Find where the given text appears and provide that cell's center as [x, y] coordinate. 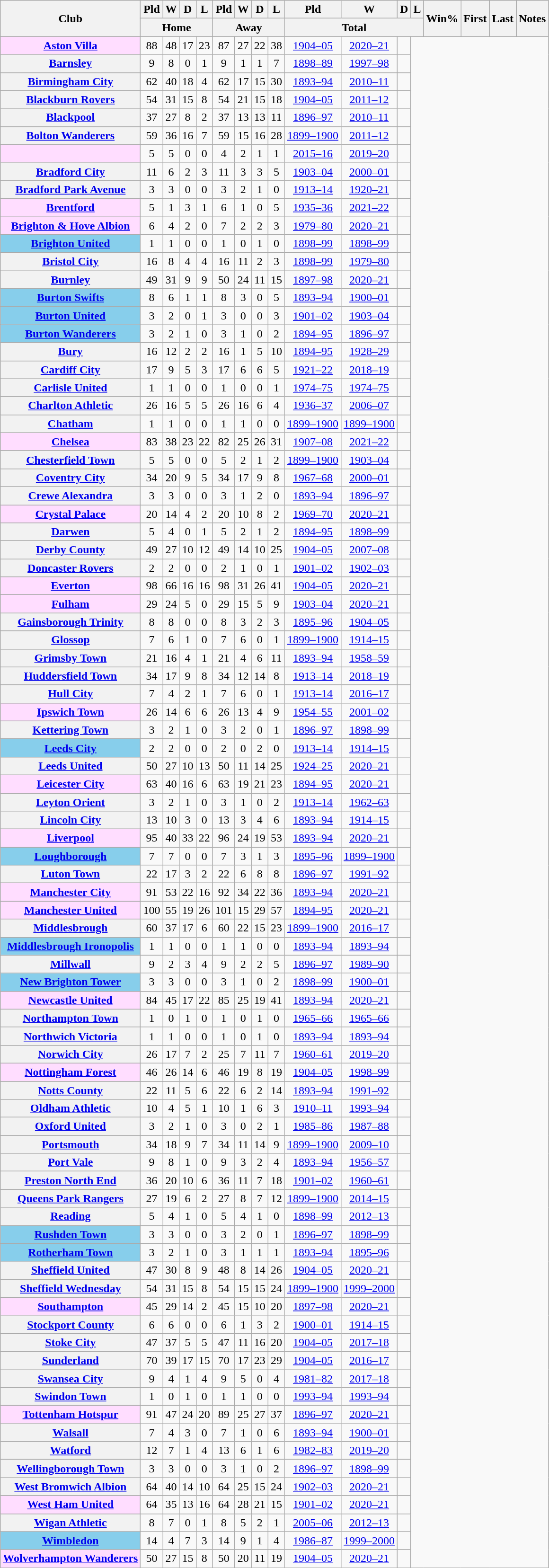
1910–11 [312, 1108]
Wellingborough Town [71, 1469]
Huddersfield Town [71, 676]
1907–08 [312, 442]
Preston North End [71, 1180]
Northwich Victoria [71, 1036]
Loughborough [71, 856]
Barnsley [71, 63]
1985–86 [312, 1126]
66 [171, 586]
Stoke City [71, 1342]
Bolton Wanderers [71, 135]
Portsmouth [71, 1144]
Leeds United [71, 766]
1936–37 [312, 406]
2009–10 [369, 1144]
Kettering Town [71, 730]
Manchester United [71, 910]
39 [171, 1360]
1962–63 [369, 802]
West Bromwich Albion [71, 1487]
Chatham [71, 424]
Burton United [71, 316]
Wimbledon [71, 1541]
First [475, 18]
West Ham United [71, 1505]
Burnley [71, 280]
1998–99 [369, 1072]
Brentford [71, 207]
101 [223, 910]
Rushden Town [71, 1234]
95 [151, 838]
Chesterfield Town [71, 460]
Sunderland [71, 1360]
Luton Town [71, 874]
Bury [71, 352]
Aston Villa [71, 45]
Lincoln City [71, 820]
New Brighton Tower [71, 982]
1898–89 [312, 63]
Leicester City [71, 784]
92 [223, 892]
Middlesbrough Ironopolis [71, 946]
57 [276, 910]
Leeds City [71, 748]
1987–88 [369, 1126]
Newcastle United [71, 1000]
2015–16 [312, 153]
Tottenham Hotspur [71, 1415]
35 [171, 1505]
Win% [442, 18]
Burton Wanderers [71, 334]
82 [223, 442]
Notts County [71, 1090]
1928–29 [369, 352]
Bristol City [71, 262]
Burton Swifts [71, 298]
1956–57 [369, 1162]
96 [223, 838]
Oldham Athletic [71, 1108]
Gainsborough Trinity [71, 622]
Wigan Athletic [71, 1523]
88 [151, 45]
Charlton Athletic [71, 406]
2014–15 [369, 1198]
Middlesbrough [71, 928]
83 [151, 442]
Carlisle United [71, 388]
Bradford Park Avenue [71, 189]
Brighton & Hove Albion [71, 226]
Queens Park Rangers [71, 1198]
1954–55 [312, 712]
100 [151, 910]
Club [71, 18]
Northampton Town [71, 1018]
Leyton Orient [71, 802]
Doncaster Rovers [71, 568]
Oxford United [71, 1126]
Sheffield Wednesday [71, 1288]
Southampton [71, 1306]
Birmingham City [71, 81]
Manchester City [71, 892]
33 [187, 838]
1969–70 [312, 514]
1921–22 [312, 370]
Sheffield United [71, 1270]
Total [354, 27]
Grimsby Town [71, 658]
Stockport County [71, 1324]
Bradford City [71, 171]
1967–68 [312, 478]
Millwall [71, 964]
87 [223, 45]
Fulham [71, 604]
2006–07 [369, 406]
1986–87 [312, 1541]
Coventry City [71, 478]
Crewe Alexandra [71, 496]
Derby County [71, 550]
1997–98 [369, 63]
Everton [71, 586]
Watford [71, 1451]
Walsall [71, 1433]
Notes [532, 18]
Cardiff City [71, 370]
Brighton United [71, 244]
1924–25 [312, 766]
1982–83 [312, 1451]
Blackpool [71, 117]
85 [223, 1000]
Nottingham Forest [71, 1072]
Glossop [71, 640]
Last [503, 18]
Rotherham Town [71, 1252]
Swansea City [71, 1379]
55 [171, 910]
Ipswich Town [71, 712]
2005–06 [312, 1523]
84 [151, 1000]
2001–02 [369, 712]
Swindon Town [71, 1397]
1981–82 [312, 1379]
Blackburn Rovers [71, 99]
Norwich City [71, 1054]
Chelsea [71, 442]
Port Vale [71, 1162]
Home [177, 27]
Liverpool [71, 838]
Crystal Palace [71, 514]
Wolverhampton Wanderers [71, 1559]
1935–36 [312, 207]
1989–90 [369, 964]
1920–21 [369, 189]
Darwen [71, 532]
2007–08 [369, 550]
Hull City [71, 694]
1958–59 [369, 658]
89 [223, 1415]
Reading [71, 1216]
Away [248, 27]
